For the text-containing cell, return its midpoint in [x, y] coordinate format. 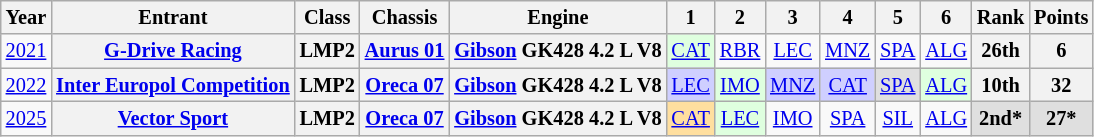
2 [740, 17]
Year [26, 17]
10th [1000, 85]
Inter Europol Competition [172, 85]
Class [328, 17]
Aurus 01 [405, 51]
3 [792, 17]
RBR [740, 51]
SIL [898, 118]
G-Drive Racing [172, 51]
5 [898, 17]
Entrant [172, 17]
1 [691, 17]
2025 [26, 118]
26th [1000, 51]
2021 [26, 51]
Points [1061, 17]
4 [848, 17]
Chassis [405, 17]
27* [1061, 118]
2nd* [1000, 118]
Vector Sport [172, 118]
Engine [558, 17]
2022 [26, 85]
Rank [1000, 17]
32 [1061, 85]
